Identify which cell holds the provided text, then report its (x, y) central coordinate. 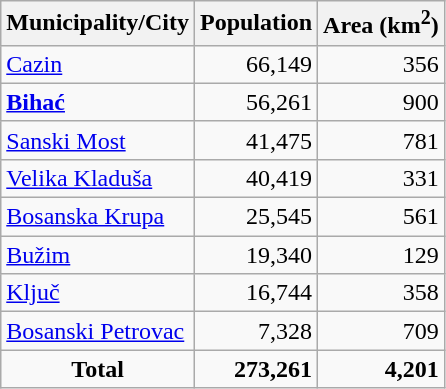
Population (256, 24)
129 (382, 255)
4,201 (382, 369)
Municipality/City (98, 24)
Area (km2) (382, 24)
Velika Kladuša (98, 178)
40,419 (256, 178)
19,340 (256, 255)
Ključ (98, 293)
781 (382, 140)
561 (382, 217)
900 (382, 102)
Sanski Most (98, 140)
358 (382, 293)
331 (382, 178)
356 (382, 64)
56,261 (256, 102)
16,744 (256, 293)
Bosanski Petrovac (98, 331)
Bužim (98, 255)
Bosanska Krupa (98, 217)
Total (98, 369)
7,328 (256, 331)
273,261 (256, 369)
66,149 (256, 64)
Cazin (98, 64)
41,475 (256, 140)
25,545 (256, 217)
Bihać (98, 102)
709 (382, 331)
